From the cell containing the given text, extract its center point as [x, y] coordinate. 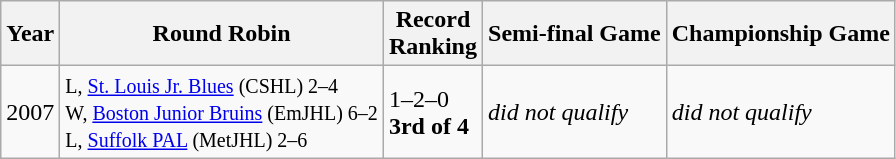
Year [30, 34]
Semi-final Game [575, 34]
Championship Game [780, 34]
L, St. Louis Jr. Blues (CSHL) 2–4W, Boston Junior Bruins (EmJHL) 6–2L, Suffolk PAL (MetJHL) 2–6 [222, 112]
2007 [30, 112]
1–2–03rd of 4 [432, 112]
Round Robin [222, 34]
RecordRanking [432, 34]
